Capture the cell that displays the provided text and extract its (x, y) central coordinate. 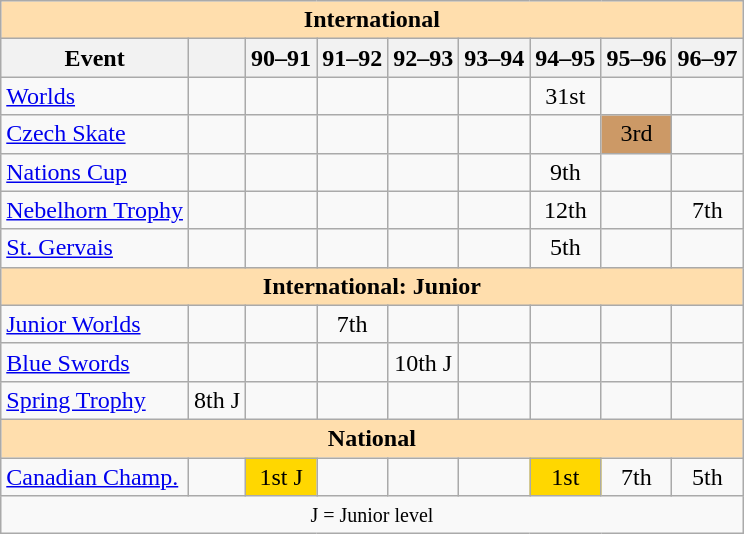
96–97 (708, 58)
3rd (636, 134)
8th J (216, 400)
International: Junior (372, 286)
J = Junior level (372, 515)
Czech Skate (95, 134)
91–92 (352, 58)
90–91 (282, 58)
10th J (424, 362)
94–95 (566, 58)
Blue Swords (95, 362)
International (372, 20)
95–96 (636, 58)
Nations Cup (95, 172)
12th (566, 210)
St. Gervais (95, 248)
Junior Worlds (95, 324)
National (372, 438)
Worlds (95, 96)
31st (566, 96)
1st (566, 477)
Canadian Champ. (95, 477)
Event (95, 58)
Nebelhorn Trophy (95, 210)
92–93 (424, 58)
Spring Trophy (95, 400)
1st J (282, 477)
9th (566, 172)
93–94 (494, 58)
